Provide the (X, Y) coordinate of the cell's center where the given text is located.  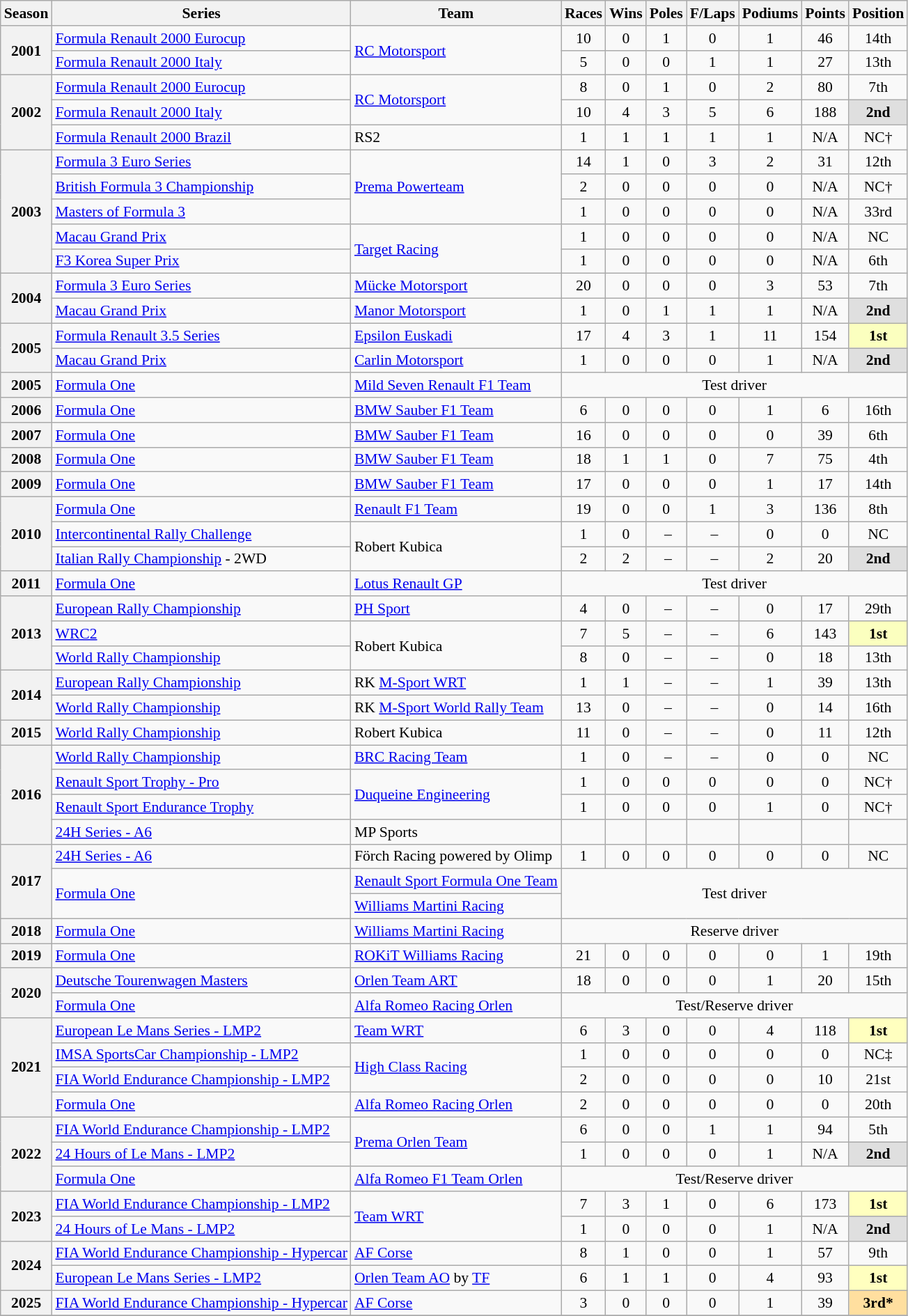
2006 (26, 410)
16 (584, 435)
Epsilon Euskadi (456, 336)
2002 (26, 113)
75 (825, 460)
188 (825, 113)
21 (584, 956)
2019 (26, 956)
19th (878, 956)
2020 (26, 993)
BRC Racing Team (456, 758)
2011 (26, 584)
2021 (26, 1067)
13 (584, 708)
RK M-Sport World Rally Team (456, 708)
Team (456, 13)
4th (878, 460)
2025 (26, 1303)
F3 Korea Super Prix (201, 261)
Mild Seven Renault F1 Team (456, 386)
46 (825, 38)
94 (825, 1129)
21st (878, 1080)
British Formula 3 Championship (201, 187)
Intercontinental Rally Challenge (201, 534)
Renault Sport Endurance Trophy (201, 807)
Lotus Renault GP (456, 584)
20th (878, 1105)
80 (825, 88)
57 (825, 1253)
Deutsche Tourenwagen Masters (201, 981)
Reserve driver (735, 931)
Prema Powerteam (456, 187)
RS2 (456, 137)
15th (878, 981)
PH Sport (456, 609)
Italian Rally Championship - 2WD (201, 559)
Mücke Motorsport (456, 286)
Renault Sport Formula One Team (456, 882)
29th (878, 609)
143 (825, 634)
Alfa Romeo F1 Team Orlen (456, 1180)
High Class Racing (456, 1067)
Renault F1 Team (456, 510)
Races (584, 13)
Target Racing (456, 249)
9th (878, 1253)
Series (201, 13)
118 (825, 1031)
2022 (26, 1154)
RK M-Sport WRT (456, 683)
Prema Orlen Team (456, 1142)
F/Laps (713, 13)
Formula Renault 2000 Brazil (201, 137)
31 (825, 162)
2009 (26, 485)
19 (584, 510)
Duqueine Engineering (456, 795)
2023 (26, 1216)
2018 (26, 931)
Season (26, 13)
2001 (26, 50)
2014 (26, 695)
2013 (26, 634)
2024 (26, 1266)
2017 (26, 882)
93 (825, 1278)
WRC2 (201, 634)
Förch Racing powered by Olimp (456, 856)
154 (825, 336)
Position (878, 13)
136 (825, 510)
Wins (626, 13)
Carlin Motorsport (456, 361)
NC‡ (878, 1055)
Formula Renault 3.5 Series (201, 336)
Orlen Team AO by TF (456, 1278)
MP Sports (456, 832)
Podiums (770, 13)
173 (825, 1204)
5th (878, 1129)
2010 (26, 535)
27 (825, 63)
2003 (26, 212)
Points (825, 13)
2007 (26, 435)
Orlen Team ART (456, 981)
Renault Sport Trophy - Pro (201, 783)
Manor Motorsport (456, 311)
53 (825, 286)
Poles (666, 13)
2008 (26, 460)
33rd (878, 212)
2004 (26, 298)
8th (878, 510)
2016 (26, 794)
IMSA SportsCar Championship - LMP2 (201, 1055)
2015 (26, 733)
ROKiT Williams Racing (456, 956)
3rd* (878, 1303)
Masters of Formula 3 (201, 212)
